For the text-containing cell, return its midpoint in (X, Y) coordinate format. 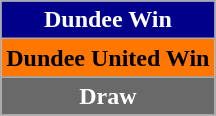
Dundee Win (108, 20)
Draw (108, 96)
Dundee United Win (108, 58)
